Scan for the cell matching the given text and deliver its (x, y) coordinate at center. 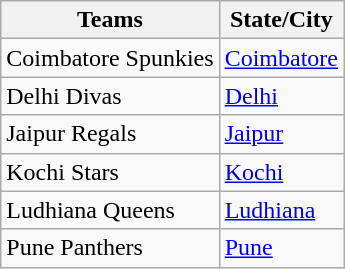
Kochi (281, 172)
Pune (281, 248)
Coimbatore Spunkies (110, 58)
State/City (281, 20)
Delhi Divas (110, 96)
Jaipur Regals (110, 134)
Delhi (281, 96)
Kochi Stars (110, 172)
Jaipur (281, 134)
Pune Panthers (110, 248)
Teams (110, 20)
Ludhiana (281, 210)
Coimbatore (281, 58)
Ludhiana Queens (110, 210)
